Output the (x, y) coordinate of the center of the cell containing the given text.  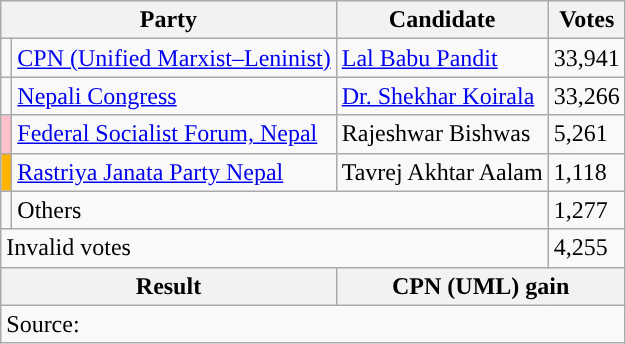
33,266 (586, 96)
Lal Babu Pandit (442, 58)
1,277 (586, 210)
Result (168, 286)
Candidate (442, 20)
1,118 (586, 172)
4,255 (586, 248)
Others (280, 210)
CPN (UML) gain (480, 286)
Rajeshwar Bishwas (442, 134)
33,941 (586, 58)
Tavrej Akhtar Aalam (442, 172)
Invalid votes (274, 248)
Federal Socialist Forum, Nepal (174, 134)
CPN (Unified Marxist–Leninist) (174, 58)
Votes (586, 20)
Nepali Congress (174, 96)
Rastriya Janata Party Nepal (174, 172)
Dr. Shekhar Koirala (442, 96)
Party (168, 20)
5,261 (586, 134)
Source: (313, 324)
